Determine the (X, Y) coordinate at the center of the cell enclosing the given text.  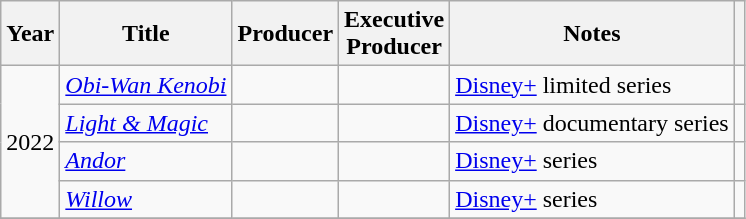
Willow (146, 199)
Disney+ documentary series (592, 123)
Year (30, 34)
Obi-Wan Kenobi (146, 85)
2022 (30, 142)
Andor (146, 161)
ExecutiveProducer (394, 34)
Light & Magic (146, 123)
Disney+ limited series (592, 85)
Producer (286, 34)
Notes (592, 34)
Title (146, 34)
